Return [x, y] of the center of cell containing provided text 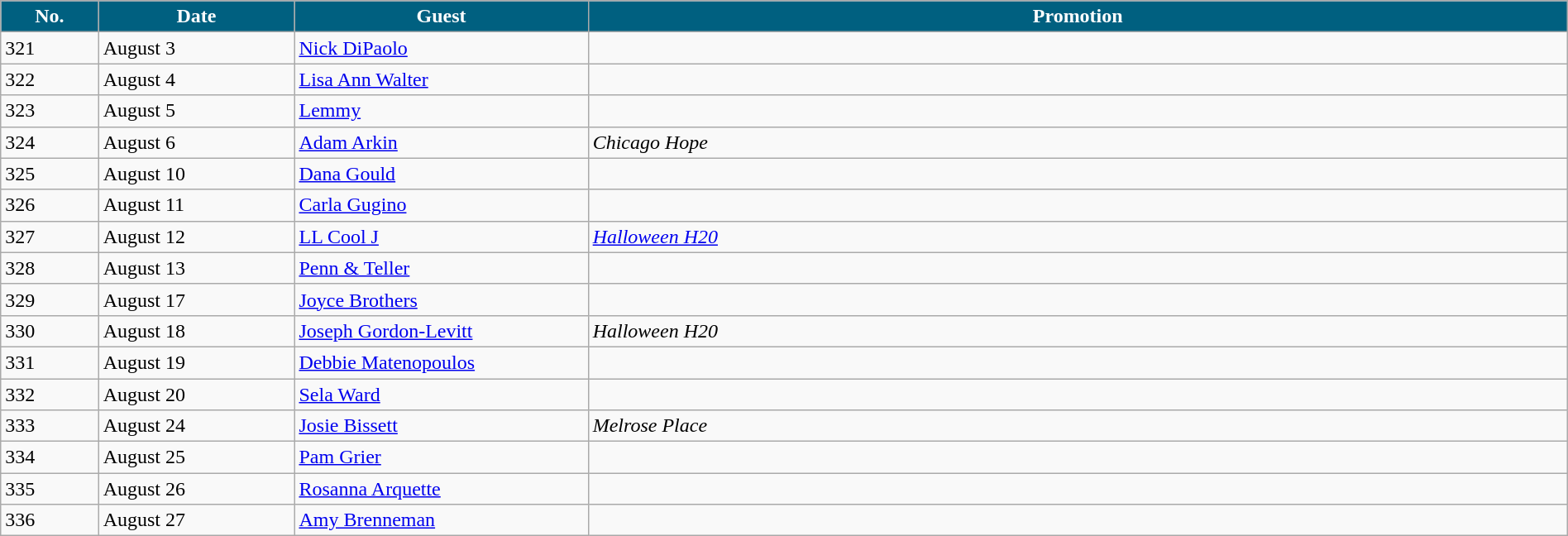
LL Cool J [442, 237]
Date [197, 17]
336 [50, 520]
Chicago Hope [1078, 142]
August 26 [197, 489]
August 10 [197, 174]
Nick DiPaolo [442, 48]
August 13 [197, 268]
Adam Arkin [442, 142]
Josie Bissett [442, 426]
Amy Brenneman [442, 520]
August 19 [197, 362]
Promotion [1078, 17]
326 [50, 205]
Joseph Gordon-Levitt [442, 331]
August 5 [197, 111]
Lisa Ann Walter [442, 79]
323 [50, 111]
321 [50, 48]
333 [50, 426]
Rosanna Arquette [442, 489]
August 11 [197, 205]
Debbie Matenopoulos [442, 362]
325 [50, 174]
335 [50, 489]
Carla Gugino [442, 205]
August 20 [197, 395]
August 27 [197, 520]
330 [50, 331]
August 18 [197, 331]
Lemmy [442, 111]
Pam Grier [442, 457]
324 [50, 142]
329 [50, 299]
Guest [442, 17]
Dana Gould [442, 174]
August 6 [197, 142]
328 [50, 268]
No. [50, 17]
331 [50, 362]
August 25 [197, 457]
334 [50, 457]
August 24 [197, 426]
August 4 [197, 79]
Joyce Brothers [442, 299]
August 17 [197, 299]
August 3 [197, 48]
327 [50, 237]
Sela Ward [442, 395]
322 [50, 79]
Penn & Teller [442, 268]
August 12 [197, 237]
332 [50, 395]
Melrose Place [1078, 426]
